Search for the cell housing the specified text and yield its (X, Y) center coordinate. 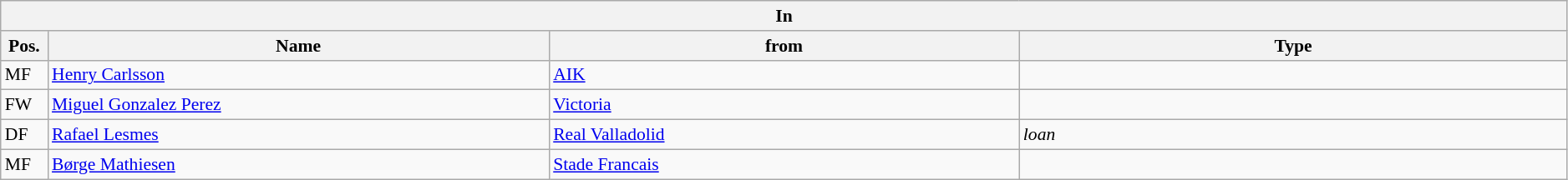
loan (1293, 135)
Børge Mathiesen (298, 164)
Miguel Gonzalez Perez (298, 105)
Rafael Lesmes (298, 135)
Type (1293, 46)
Name (298, 46)
Real Valladolid (784, 135)
Stade Francais (784, 164)
DF (24, 135)
Victoria (784, 105)
In (784, 16)
AIK (784, 75)
Pos. (24, 46)
from (784, 46)
FW (24, 105)
Henry Carlsson (298, 75)
